Search for the cell housing the specified text and yield its [x, y] center coordinate. 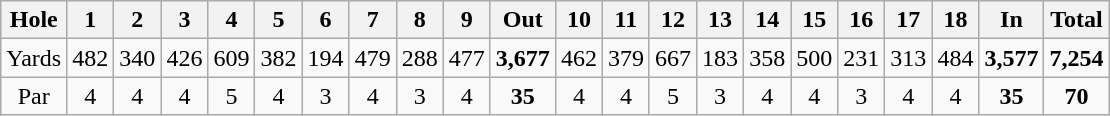
16 [862, 20]
8 [420, 20]
Out [522, 20]
1 [90, 20]
18 [956, 20]
479 [372, 58]
In [1012, 20]
70 [1076, 96]
379 [626, 58]
11 [626, 20]
194 [326, 58]
477 [466, 58]
6 [326, 20]
Total [1076, 20]
340 [138, 58]
14 [768, 20]
484 [956, 58]
13 [720, 20]
462 [578, 58]
609 [232, 58]
9 [466, 20]
7 [372, 20]
7,254 [1076, 58]
231 [862, 58]
482 [90, 58]
313 [908, 58]
Hole [34, 20]
Yards [34, 58]
667 [672, 58]
288 [420, 58]
500 [814, 58]
Par [34, 96]
2 [138, 20]
3,677 [522, 58]
10 [578, 20]
15 [814, 20]
183 [720, 58]
382 [278, 58]
358 [768, 58]
17 [908, 20]
426 [184, 58]
3,577 [1012, 58]
12 [672, 20]
